Extract the [X, Y] coordinate from the center of the cell holding the provided text.  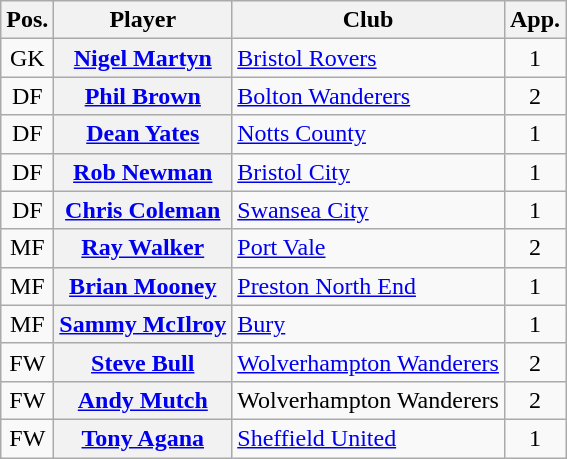
Sammy McIlroy [143, 324]
Rob Newman [143, 172]
Preston North End [368, 286]
Brian Mooney [143, 286]
GK [28, 58]
App. [534, 20]
Player [143, 20]
Tony Agana [143, 438]
Club [368, 20]
Chris Coleman [143, 210]
Steve Bull [143, 362]
Sheffield United [368, 438]
Phil Brown [143, 96]
Andy Mutch [143, 400]
Nigel Martyn [143, 58]
Dean Yates [143, 134]
Port Vale [368, 248]
Bury [368, 324]
Notts County [368, 134]
Bolton Wanderers [368, 96]
Swansea City [368, 210]
Bristol Rovers [368, 58]
Pos. [28, 20]
Bristol City [368, 172]
Ray Walker [143, 248]
